Locate the cell with the specified text and output its [x, y] center coordinate. 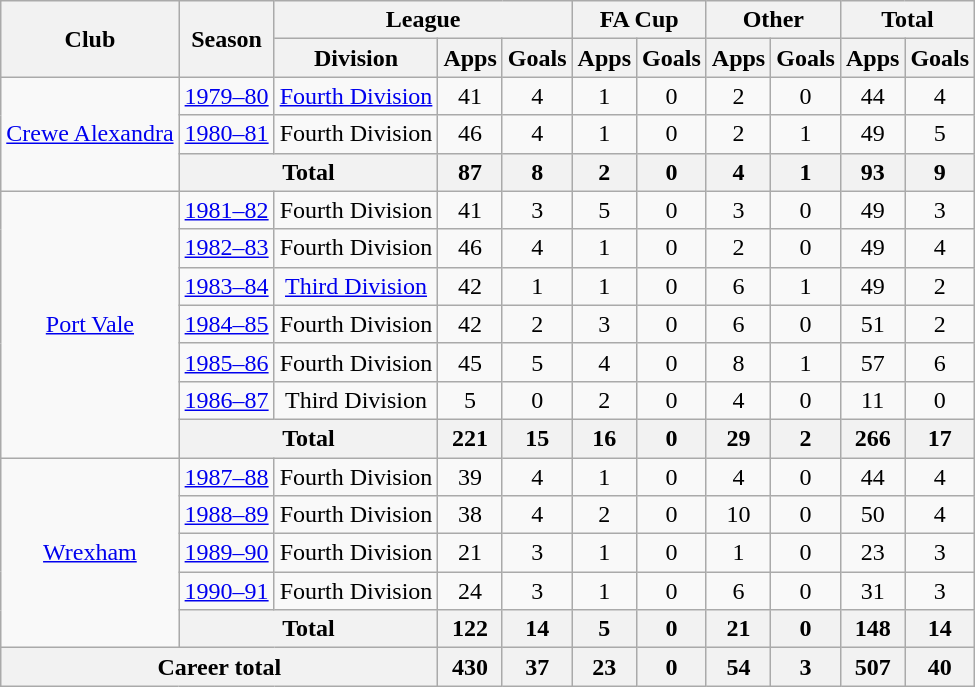
17 [940, 438]
1982–83 [226, 248]
39 [470, 477]
148 [872, 629]
51 [872, 324]
Season [226, 39]
38 [470, 515]
266 [872, 438]
1981–82 [226, 210]
37 [537, 667]
Port Vale [90, 324]
93 [872, 172]
1985–86 [226, 362]
11 [872, 400]
1986–87 [226, 400]
54 [738, 667]
10 [738, 515]
50 [872, 515]
87 [470, 172]
9 [940, 172]
Wrexham [90, 553]
507 [872, 667]
League [423, 20]
1987–88 [226, 477]
29 [738, 438]
1990–91 [226, 591]
Club [90, 39]
31 [872, 591]
1989–90 [226, 553]
221 [470, 438]
Other [773, 20]
Career total [220, 667]
Division [356, 58]
1988–89 [226, 515]
40 [940, 667]
430 [470, 667]
15 [537, 438]
1984–85 [226, 324]
1979–80 [226, 96]
57 [872, 362]
1983–84 [226, 286]
16 [604, 438]
45 [470, 362]
1980–81 [226, 134]
24 [470, 591]
Crewe Alexandra [90, 134]
FA Cup [639, 20]
122 [470, 629]
